Output the [X, Y] coordinate of the center of the cell containing the given text.  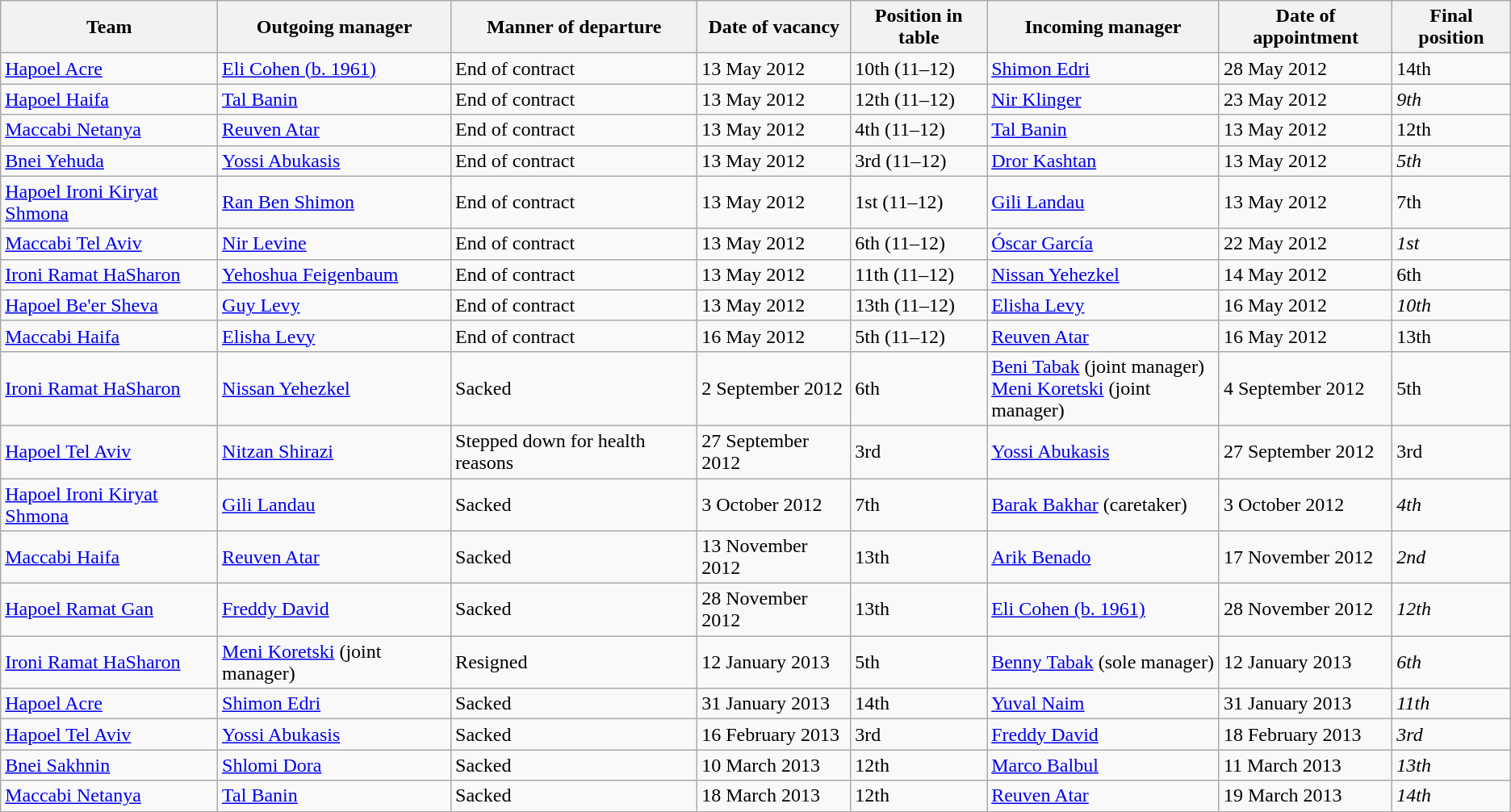
Meni Koretski (joint manager) [334, 662]
Barak Bakhar (caretaker) [1103, 504]
Bnei Sakhnin [110, 765]
13th (11–12) [919, 305]
Nitzan Shirazi [334, 452]
Outgoing manager [334, 27]
Hapoel Haifa [110, 99]
Final position [1451, 27]
Manner of departure [575, 27]
2 September 2012 [774, 388]
Incoming manager [1103, 27]
19 March 2013 [1305, 796]
Maccabi Tel Aviv [110, 244]
Shlomi Dora [334, 765]
Resigned [575, 662]
Guy Levy [334, 305]
6th (11–12) [919, 244]
Team [110, 27]
23 May 2012 [1305, 99]
1st [1451, 244]
Yehoshua Feigenbaum [334, 274]
4th [1451, 504]
4 September 2012 [1305, 388]
11th (11–12) [919, 274]
4th (11–12) [919, 130]
Beni Tabak (joint manager) Meni Koretski (joint manager) [1103, 388]
17 November 2012 [1305, 557]
Nir Levine [334, 244]
2nd [1451, 557]
Yuval Naim [1103, 704]
Arik Benado [1103, 557]
Marco Balbul [1103, 765]
10th [1451, 305]
Nir Klinger [1103, 99]
1st (11–12) [919, 202]
13 November 2012 [774, 557]
10th (11–12) [919, 69]
Óscar García [1103, 244]
Benny Tabak (sole manager) [1103, 662]
Dror Kashtan [1103, 161]
Hapoel Ramat Gan [110, 610]
22 May 2012 [1305, 244]
5th (11–12) [919, 336]
Hapoel Be'er Sheva [110, 305]
16 February 2013 [774, 735]
Date of vacancy [774, 27]
Ran Ben Shimon [334, 202]
Bnei Yehuda [110, 161]
Stepped down for health reasons [575, 452]
Date of appointment [1305, 27]
28 May 2012 [1305, 69]
Position in table [919, 27]
3rd (11–12) [919, 161]
14 May 2012 [1305, 274]
12th (11–12) [919, 99]
11 March 2013 [1305, 765]
11th [1451, 704]
18 March 2013 [774, 796]
9th [1451, 99]
18 February 2013 [1305, 735]
10 March 2013 [774, 765]
